Find where the given text appears and provide that cell's center as (x, y) coordinate. 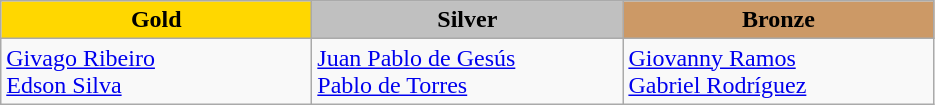
Giovanny RamosGabriel Rodríguez (778, 72)
Gold (156, 20)
Givago RibeiroEdson Silva (156, 72)
Silver (468, 20)
Juan Pablo de GesúsPablo de Torres (468, 72)
Bronze (778, 20)
